Extract the (X, Y) coordinate from the center of the cell holding the provided text.  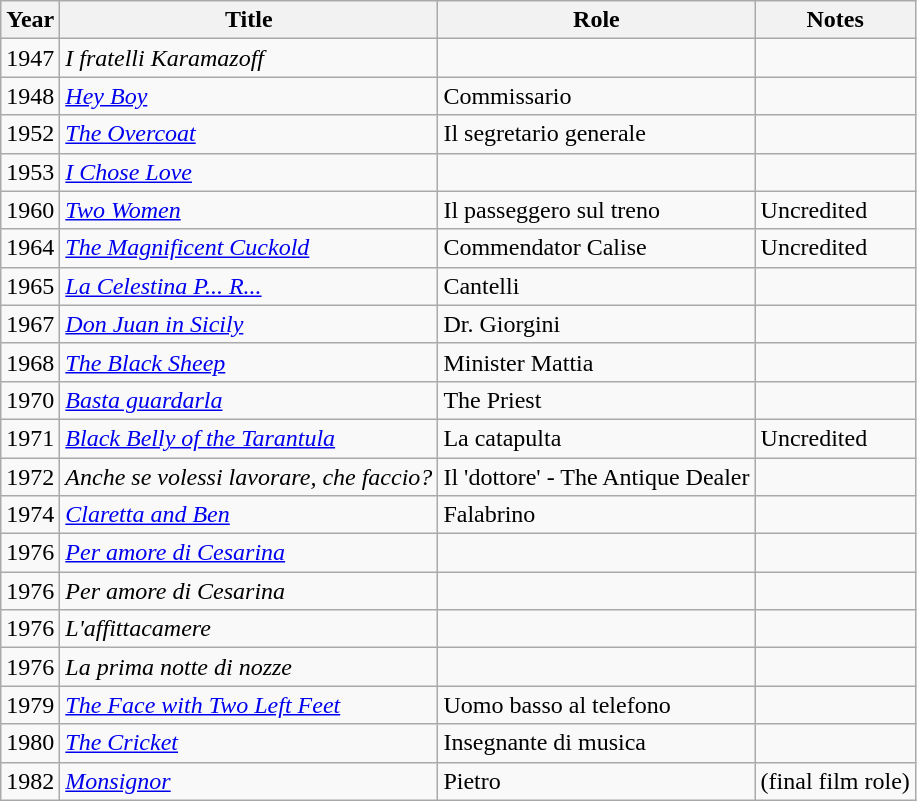
The Priest (596, 400)
Commissario (596, 96)
La prima notte di nozze (249, 667)
Il passeggero sul treno (596, 210)
1968 (30, 362)
Black Belly of the Tarantula (249, 438)
1980 (30, 743)
The Face with Two Left Feet (249, 705)
1964 (30, 248)
I Chose Love (249, 172)
1971 (30, 438)
Notes (835, 20)
Two Women (249, 210)
1979 (30, 705)
1948 (30, 96)
Claretta and Ben (249, 515)
1967 (30, 324)
1953 (30, 172)
Uomo basso al telefono (596, 705)
Don Juan in Sicily (249, 324)
Commendator Calise (596, 248)
Anche se volessi lavorare, che faccio? (249, 477)
Minister Mattia (596, 362)
1972 (30, 477)
Year (30, 20)
Title (249, 20)
L'affittacamere (249, 629)
Hey Boy (249, 96)
Monsignor (249, 781)
1960 (30, 210)
The Magnificent Cuckold (249, 248)
I fratelli Karamazoff (249, 58)
Basta guardarla (249, 400)
Role (596, 20)
The Overcoat (249, 134)
Insegnante di musica (596, 743)
(final film role) (835, 781)
1982 (30, 781)
1952 (30, 134)
1974 (30, 515)
The Cricket (249, 743)
Il 'dottore' - The Antique Dealer (596, 477)
Pietro (596, 781)
Il segretario generale (596, 134)
1970 (30, 400)
1965 (30, 286)
La catapulta (596, 438)
1947 (30, 58)
La Celestina P... R... (249, 286)
Falabrino (596, 515)
Dr. Giorgini (596, 324)
Cantelli (596, 286)
The Black Sheep (249, 362)
